Capture the cell that displays the provided text and extract its (x, y) central coordinate. 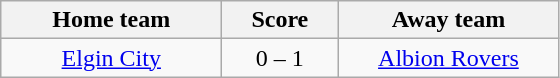
Away team (448, 20)
Elgin City (112, 58)
Home team (112, 20)
Score (280, 20)
Albion Rovers (448, 58)
0 – 1 (280, 58)
